Identify which cell holds the provided text, then report its [X, Y] central coordinate. 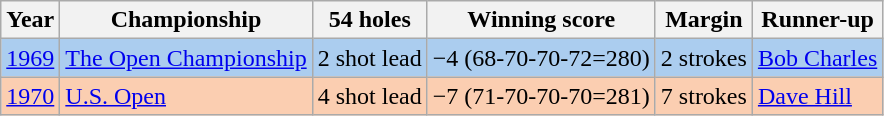
−7 (71-70-70-70=281) [541, 96]
U.S. Open [186, 96]
54 holes [370, 20]
4 shot lead [370, 96]
Runner-up [817, 20]
Winning score [541, 20]
Bob Charles [817, 58]
−4 (68-70-70-72=280) [541, 58]
Margin [704, 20]
Championship [186, 20]
2 strokes [704, 58]
7 strokes [704, 96]
The Open Championship [186, 58]
Dave Hill [817, 96]
1969 [30, 58]
1970 [30, 96]
Year [30, 20]
2 shot lead [370, 58]
